Scan for the cell matching the given text and deliver its [x, y] coordinate at center. 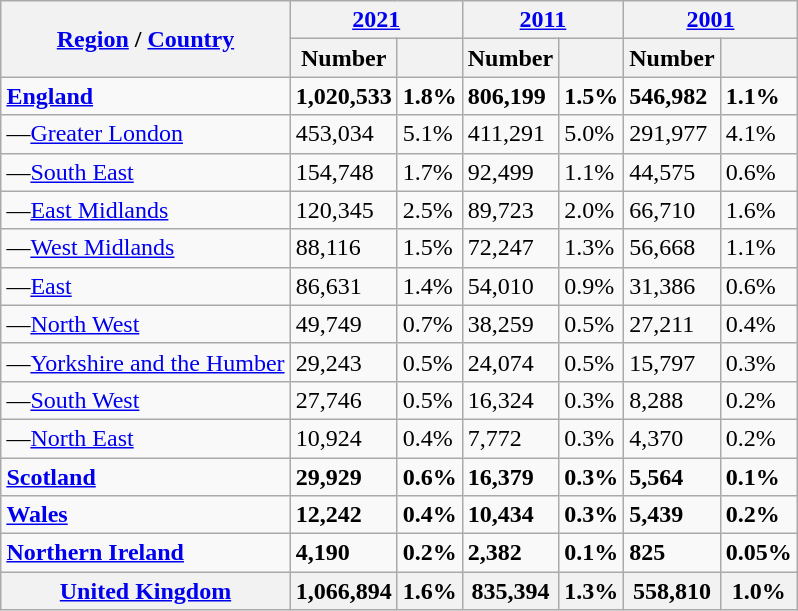
411,291 [510, 134]
4.1% [758, 134]
44,575 [672, 172]
Region / Country [146, 39]
United Kingdom [146, 591]
England [146, 96]
16,324 [510, 400]
7,772 [510, 438]
835,394 [510, 591]
86,631 [344, 286]
0.9% [592, 286]
10,434 [510, 515]
29,929 [344, 477]
66,710 [672, 210]
1,066,894 [344, 591]
2001 [710, 20]
—West Midlands [146, 248]
5.0% [592, 134]
4,190 [344, 553]
—South West [146, 400]
31,386 [672, 286]
558,810 [672, 591]
1.4% [430, 286]
453,034 [344, 134]
1,020,533 [344, 96]
10,924 [344, 438]
154,748 [344, 172]
12,242 [344, 515]
5.1% [430, 134]
24,074 [510, 362]
—North East [146, 438]
Northern Ireland [146, 553]
88,116 [344, 248]
806,199 [510, 96]
—East Midlands [146, 210]
Wales [146, 515]
15,797 [672, 362]
92,499 [510, 172]
0.7% [430, 324]
27,211 [672, 324]
56,668 [672, 248]
—North West [146, 324]
2,382 [510, 553]
4,370 [672, 438]
1.7% [430, 172]
2.0% [592, 210]
—South East [146, 172]
2.5% [430, 210]
72,247 [510, 248]
0.05% [758, 553]
—Greater London [146, 134]
120,345 [344, 210]
—Yorkshire and the Humber [146, 362]
38,259 [510, 324]
49,749 [344, 324]
5,564 [672, 477]
1.0% [758, 591]
825 [672, 553]
Scotland [146, 477]
89,723 [510, 210]
5,439 [672, 515]
2021 [376, 20]
—East [146, 286]
29,243 [344, 362]
546,982 [672, 96]
54,010 [510, 286]
291,977 [672, 134]
1.8% [430, 96]
16,379 [510, 477]
8,288 [672, 400]
2011 [542, 20]
27,746 [344, 400]
